Find where the given text appears and provide that cell's center as [x, y] coordinate. 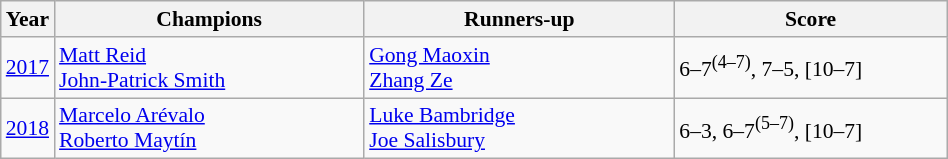
Runners-up [519, 19]
2017 [28, 68]
Year [28, 19]
Gong Maoxin Zhang Ze [519, 68]
Champions [209, 19]
6–3, 6–7(5–7), [10–7] [810, 128]
Matt Reid John-Patrick Smith [209, 68]
6–7(4–7), 7–5, [10–7] [810, 68]
Score [810, 19]
2018 [28, 128]
Marcelo Arévalo Roberto Maytín [209, 128]
Luke Bambridge Joe Salisbury [519, 128]
